From the cell containing the given text, extract its center point as [x, y] coordinate. 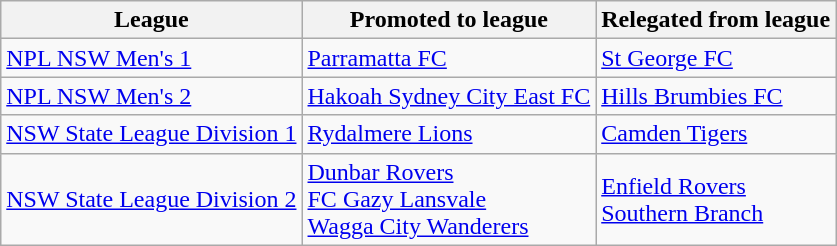
NPL NSW Men's 1 [152, 58]
NSW State League Division 2 [152, 199]
Dunbar RoversFC Gazy LansvaleWagga City Wanderers [449, 199]
Rydalmere Lions [449, 134]
NPL NSW Men's 2 [152, 96]
League [152, 20]
Relegated from league [716, 20]
Parramatta FC [449, 58]
Enfield RoversSouthern Branch [716, 199]
NSW State League Division 1 [152, 134]
Hakoah Sydney City East FC [449, 96]
St George FC [716, 58]
Promoted to league [449, 20]
Hills Brumbies FC [716, 96]
Camden Tigers [716, 134]
